Extract the (X, Y) coordinate from the center of the cell holding the provided text.  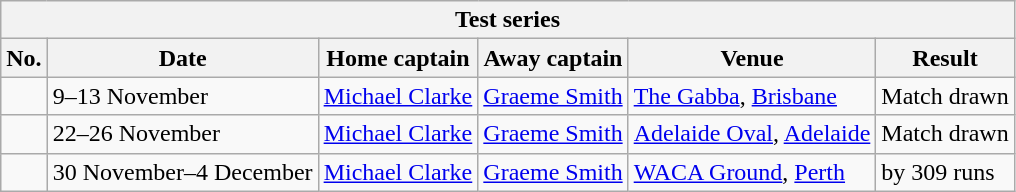
Home captain (398, 58)
Test series (508, 20)
Venue (752, 58)
WACA Ground, Perth (752, 172)
Adelaide Oval, Adelaide (752, 134)
by 309 runs (945, 172)
Away captain (553, 58)
Result (945, 58)
9–13 November (182, 96)
30 November–4 December (182, 172)
22–26 November (182, 134)
No. (24, 58)
The Gabba, Brisbane (752, 96)
Date (182, 58)
